Provide the [x, y] coordinate of the cell's center where the given text is located.  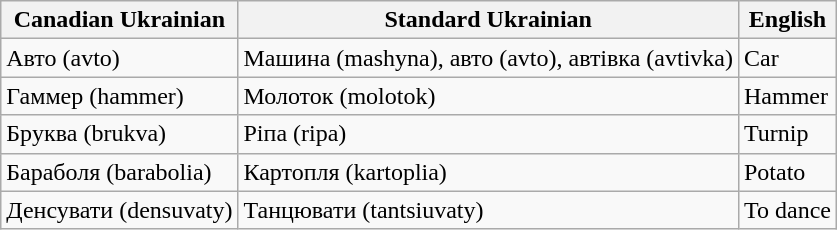
English [787, 20]
Ріпа (ripa) [488, 134]
Танцювати (tantsiuvaty) [488, 210]
Canadian Ukrainian [120, 20]
To dance [787, 210]
Машина (mashyna), авто (avto), автівка (avtivka) [488, 58]
Hammer [787, 96]
Авто (avto) [120, 58]
Бpyква (brukva) [120, 134]
Car [787, 58]
Turnip [787, 134]
Standard Ukrainian [488, 20]
Бараболя (barabolia) [120, 172]
Картопля (kartoplia) [488, 172]
Молоток (molotok) [488, 96]
Денсувати (densuvaty) [120, 210]
Potato [787, 172]
Гаммер (hammer) [120, 96]
